Find where the given text appears and provide that cell's center as [X, Y] coordinate. 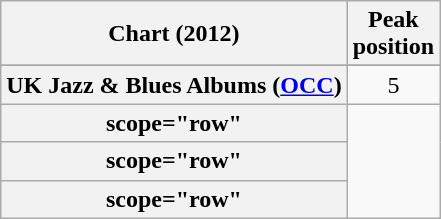
UK Jazz & Blues Albums (OCC) [174, 85]
Chart (2012) [174, 34]
5 [393, 85]
Peakposition [393, 34]
